Detect which cell encompasses the target text, then output its (x, y) center coordinate. 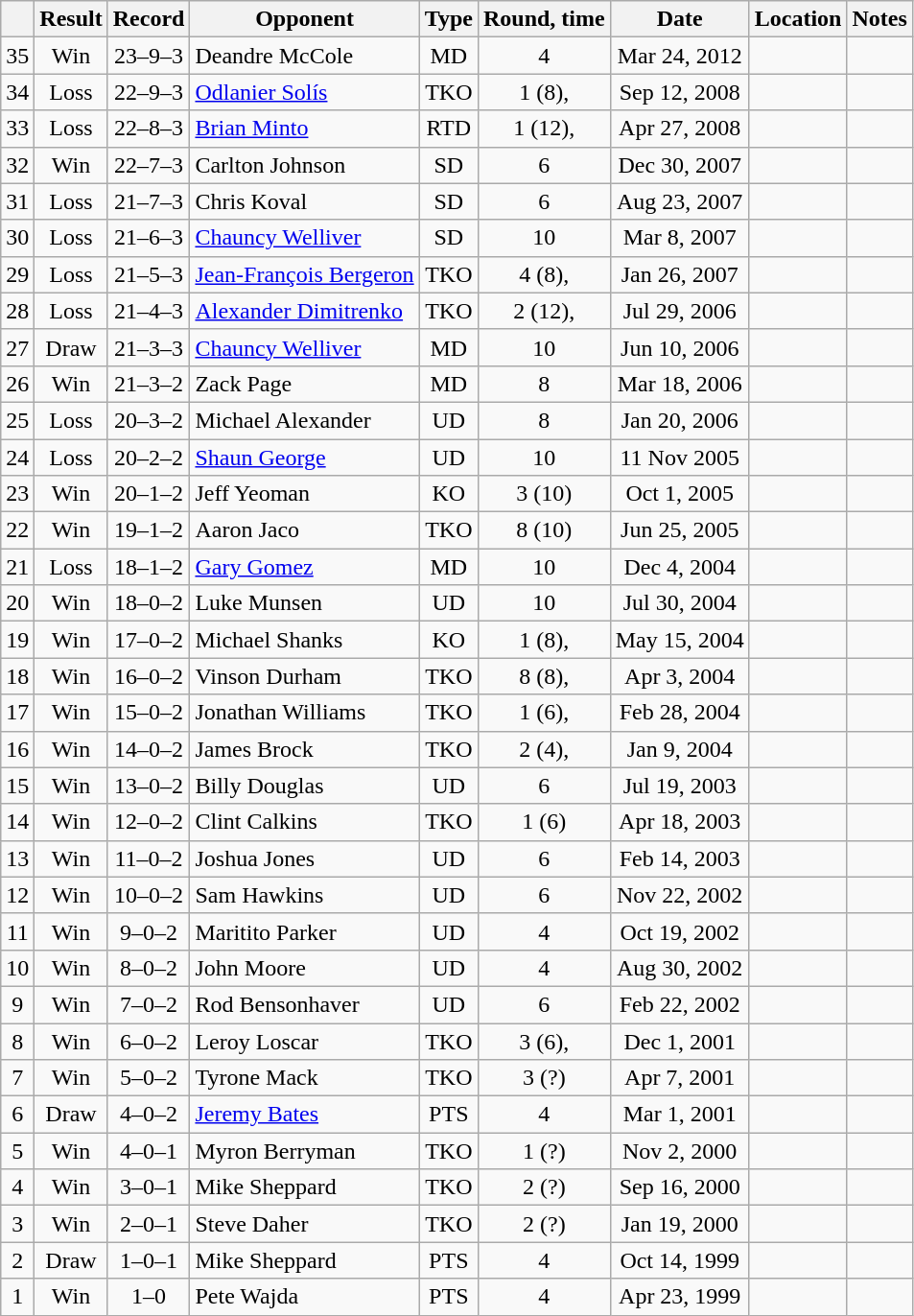
Mar 1, 2001 (679, 1115)
25 (17, 420)
35 (17, 56)
15 (17, 786)
Jun 10, 2006 (679, 347)
Jun 25, 2005 (679, 530)
Mar 24, 2012 (679, 56)
12–0–2 (149, 822)
4–0–1 (149, 1151)
20–2–2 (149, 458)
7 (17, 1078)
Aaron Jaco (305, 530)
7–0–2 (149, 1004)
2 (17, 1260)
21–3–3 (149, 347)
Jan 26, 2007 (679, 274)
1–0–1 (149, 1260)
Apr 23, 1999 (679, 1297)
Sep 16, 2000 (679, 1187)
Leroy Loscar (305, 1041)
33 (17, 129)
Feb 14, 2003 (679, 858)
Aug 23, 2007 (679, 201)
22–9–3 (149, 92)
11 (17, 931)
RTD (449, 129)
May 15, 2004 (679, 640)
2 (12), (544, 311)
Round, time (544, 19)
Aug 30, 2002 (679, 968)
Feb 22, 2002 (679, 1004)
Rod Bensonhaver (305, 1004)
Jul 30, 2004 (679, 603)
Brian Minto (305, 129)
22–7–3 (149, 165)
James Brock (305, 749)
Date (679, 19)
Sep 12, 2008 (679, 92)
Joshua Jones (305, 858)
Jul 19, 2003 (679, 786)
Steve Daher (305, 1224)
Michael Shanks (305, 640)
18–0–2 (149, 603)
Alexander Dimitrenko (305, 311)
20–1–2 (149, 494)
Jul 29, 2006 (679, 311)
Dec 1, 2001 (679, 1041)
Oct 1, 2005 (679, 494)
1 (17, 1297)
Myron Berryman (305, 1151)
Michael Alexander (305, 420)
Pete Wajda (305, 1297)
Type (449, 19)
8 (10) (544, 530)
21–5–3 (149, 274)
22–8–3 (149, 129)
10–0–2 (149, 895)
3 (10) (544, 494)
32 (17, 165)
5–0–2 (149, 1078)
4–0–2 (149, 1115)
Jeremy Bates (305, 1115)
Luke Munsen (305, 603)
Result (71, 19)
29 (17, 274)
Apr 3, 2004 (679, 676)
13–0–2 (149, 786)
Nov 22, 2002 (679, 895)
Dec 30, 2007 (679, 165)
Record (149, 19)
6–0–2 (149, 1041)
Apr 7, 2001 (679, 1078)
1 (12), (544, 129)
21–7–3 (149, 201)
Opponent (305, 19)
23–9–3 (149, 56)
9–0–2 (149, 931)
Jan 20, 2006 (679, 420)
Maritito Parker (305, 931)
Billy Douglas (305, 786)
John Moore (305, 968)
Feb 28, 2004 (679, 713)
Mar 18, 2006 (679, 384)
21–4–3 (149, 311)
20 (17, 603)
3 (?) (544, 1078)
11 Nov 2005 (679, 458)
21–3–2 (149, 384)
23 (17, 494)
1 (6), (544, 713)
13 (17, 858)
Zack Page (305, 384)
2–0–1 (149, 1224)
2 (4), (544, 749)
Deandre McCole (305, 56)
27 (17, 347)
Jeff Yeoman (305, 494)
Chris Koval (305, 201)
18 (17, 676)
34 (17, 92)
Vinson Durham (305, 676)
12 (17, 895)
17–0–2 (149, 640)
Shaun George (305, 458)
Jonathan Williams (305, 713)
Sam Hawkins (305, 895)
8 (8), (544, 676)
3 (17, 1224)
Jan 9, 2004 (679, 749)
Gary Gomez (305, 567)
Tyrone Mack (305, 1078)
1 (?) (544, 1151)
14 (17, 822)
11–0–2 (149, 858)
18–1–2 (149, 567)
Odlanier Solís (305, 92)
4 (8), (544, 274)
15–0–2 (149, 713)
Jan 19, 2000 (679, 1224)
Jean-François Bergeron (305, 274)
Location (798, 19)
30 (17, 238)
26 (17, 384)
17 (17, 713)
Oct 14, 1999 (679, 1260)
Notes (879, 19)
Apr 18, 2003 (679, 822)
5 (17, 1151)
16 (17, 749)
3–0–1 (149, 1187)
1–0 (149, 1297)
22 (17, 530)
24 (17, 458)
Oct 19, 2002 (679, 931)
14–0–2 (149, 749)
1 (6) (544, 822)
31 (17, 201)
9 (17, 1004)
Dec 4, 2004 (679, 567)
19 (17, 640)
Apr 27, 2008 (679, 129)
16–0–2 (149, 676)
Carlton Johnson (305, 165)
20–3–2 (149, 420)
Mar 8, 2007 (679, 238)
21–6–3 (149, 238)
19–1–2 (149, 530)
3 (6), (544, 1041)
8–0–2 (149, 968)
21 (17, 567)
28 (17, 311)
Nov 2, 2000 (679, 1151)
Clint Calkins (305, 822)
